From the cell containing the given text, extract its center point as (x, y) coordinate. 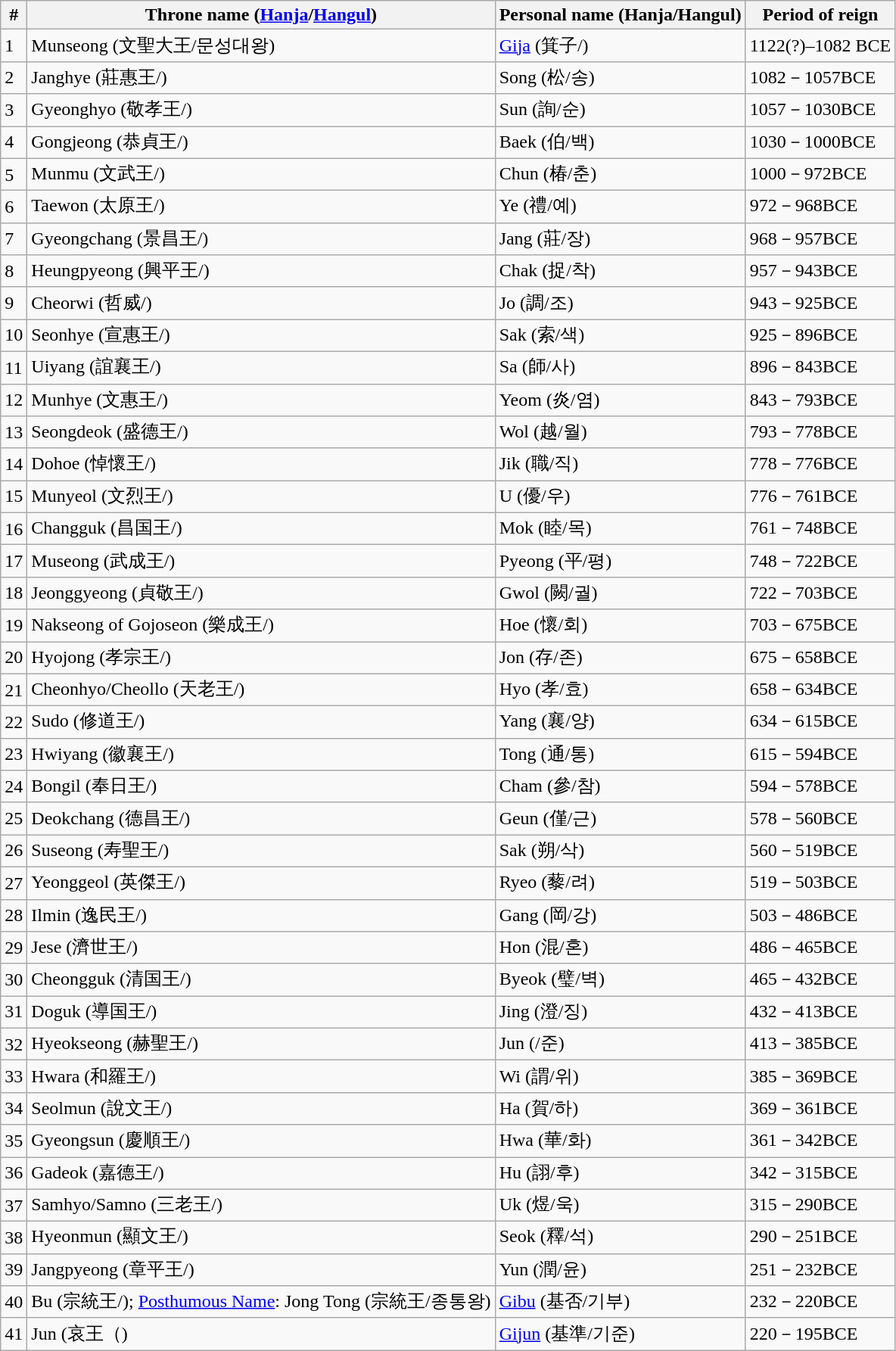
34 (14, 1108)
21 (14, 690)
Gwol (闕/궐) (621, 593)
Sak (朔/삭) (621, 851)
Deokchang (德昌王/) (261, 819)
Sak (索/색) (621, 336)
29 (14, 948)
Gang (岡/강) (621, 916)
722－703BCE (820, 593)
Seok (釋/석) (621, 1238)
Gibu (基否/기부) (621, 1302)
Taewon (太原王/) (261, 207)
Cheongguk (清国王/) (261, 979)
38 (14, 1238)
Throne name (Hanja/Hangul) (261, 15)
703－675BCE (820, 625)
22 (14, 722)
26 (14, 851)
Nakseong of Gojoseon (樂成王/) (261, 625)
Hon (混/혼) (621, 948)
Jese (濟世王/) (261, 948)
Samhyo/Samno (三老王/) (261, 1205)
Gyeonghyo (敬孝王/) (261, 111)
8 (14, 271)
Suseong (寿聖王/) (261, 851)
Yeom (炎/염) (621, 400)
560－519BCE (820, 851)
578－560BCE (820, 819)
28 (14, 916)
35 (14, 1141)
7 (14, 239)
18 (14, 593)
Gija (箕子/) (621, 45)
Cham (參/참) (621, 787)
Jik (職/직) (621, 465)
778－776BCE (820, 465)
Geun (僅/근) (621, 819)
Gijun (基準/기준) (621, 1334)
Cheonhyo/Cheollo (天老王/) (261, 690)
39 (14, 1270)
658－634BCE (820, 690)
Doguk (導国王/) (261, 1013)
385－369BCE (820, 1076)
1000－972BCE (820, 174)
32 (14, 1044)
Hwa (華/화) (621, 1141)
Ilmin (逸民王/) (261, 916)
220－195BCE (820, 1334)
Museong (武成王/) (261, 562)
Munyeol (文烈王/) (261, 497)
Hyeokseong (赫聖王/) (261, 1044)
Hwiyang (徽襄王/) (261, 754)
Wol (越/월) (621, 433)
634－615BCE (820, 722)
Baek (伯/백) (621, 142)
15 (14, 497)
361－342BCE (820, 1141)
315－290BCE (820, 1205)
9 (14, 303)
Gadeok (嘉德王/) (261, 1173)
1030－1000BCE (820, 142)
Ye (禮/예) (621, 207)
12 (14, 400)
Tong (通/통) (621, 754)
776－761BCE (820, 497)
19 (14, 625)
3 (14, 111)
Hyo (孝/효) (621, 690)
Changguk (昌国王/) (261, 528)
Dohoe (悼懷王/) (261, 465)
40 (14, 1302)
Yeonggeol (英傑王/) (261, 883)
957－943BCE (820, 271)
Hoe (懷/회) (621, 625)
Sun (詢/순) (621, 111)
11 (14, 368)
6 (14, 207)
Seonhye (宣惠王/) (261, 336)
Gyeongchang (景昌王/) (261, 239)
968－957BCE (820, 239)
Jang (莊/장) (621, 239)
# (14, 15)
Hu (詡/후) (621, 1173)
Jing (澄/징) (621, 1013)
13 (14, 433)
465－432BCE (820, 979)
Personal name (Hanja/Hangul) (621, 15)
369－361BCE (820, 1108)
Sa (師/사) (621, 368)
31 (14, 1013)
16 (14, 528)
925－896BCE (820, 336)
14 (14, 465)
Chak (捉/착) (621, 271)
Munmu (文武王/) (261, 174)
Pyeong (平/평) (621, 562)
Mok (睦/목) (621, 528)
675－658BCE (820, 658)
Wi (謂/위) (621, 1076)
37 (14, 1205)
41 (14, 1334)
Chun (椿/춘) (621, 174)
U (優/우) (621, 497)
36 (14, 1173)
Song (松/송) (621, 77)
Yang (襄/양) (621, 722)
1082－1057BCE (820, 77)
519－503BCE (820, 883)
Seongdeok (盛德王/) (261, 433)
Yun (潤/윤) (621, 1270)
Hyojong (孝宗王/) (261, 658)
Sudo (修道王/) (261, 722)
Jangpyeong (章平王/) (261, 1270)
Gyeongsun (慶順王/) (261, 1141)
5 (14, 174)
Jon (存/존) (621, 658)
Ryeo (藜/려) (621, 883)
943－925BCE (820, 303)
2 (14, 77)
232－220BCE (820, 1302)
793－778BCE (820, 433)
972－968BCE (820, 207)
Cheorwi (哲威/) (261, 303)
Hwara (和羅王/) (261, 1076)
Ha (賀/하) (621, 1108)
Uiyang (誼襄王/) (261, 368)
30 (14, 979)
748－722BCE (820, 562)
Bongil (奉日王/) (261, 787)
17 (14, 562)
342－315BCE (820, 1173)
290－251BCE (820, 1238)
25 (14, 819)
843－793BCE (820, 400)
Janghye (莊惠王/) (261, 77)
Seolmun (說文王/) (261, 1108)
Heungpyeong (興平王/) (261, 271)
10 (14, 336)
4 (14, 142)
20 (14, 658)
Period of reign (820, 15)
Gongjeong (恭貞王/) (261, 142)
Jo (調/조) (621, 303)
432－413BCE (820, 1013)
1122(?)–1082 BCE (820, 45)
Munhye (文惠王/) (261, 400)
Jeonggyeong (貞敬王/) (261, 593)
1 (14, 45)
27 (14, 883)
594－578BCE (820, 787)
251－232BCE (820, 1270)
Bu (宗統王/); Posthumous Name: Jong Tong (宗統王/종통왕) (261, 1302)
486－465BCE (820, 948)
413－385BCE (820, 1044)
1057－1030BCE (820, 111)
Uk (煜/욱) (621, 1205)
615－594BCE (820, 754)
503－486BCE (820, 916)
Jun (哀王（) (261, 1334)
Jun (/준) (621, 1044)
23 (14, 754)
33 (14, 1076)
Hyeonmun (顯文王/) (261, 1238)
761－748BCE (820, 528)
896－843BCE (820, 368)
24 (14, 787)
Munseong (文聖大王/문성대왕) (261, 45)
Byeok (璧/벽) (621, 979)
